Locate the cell with the specified text and output its (X, Y) center coordinate. 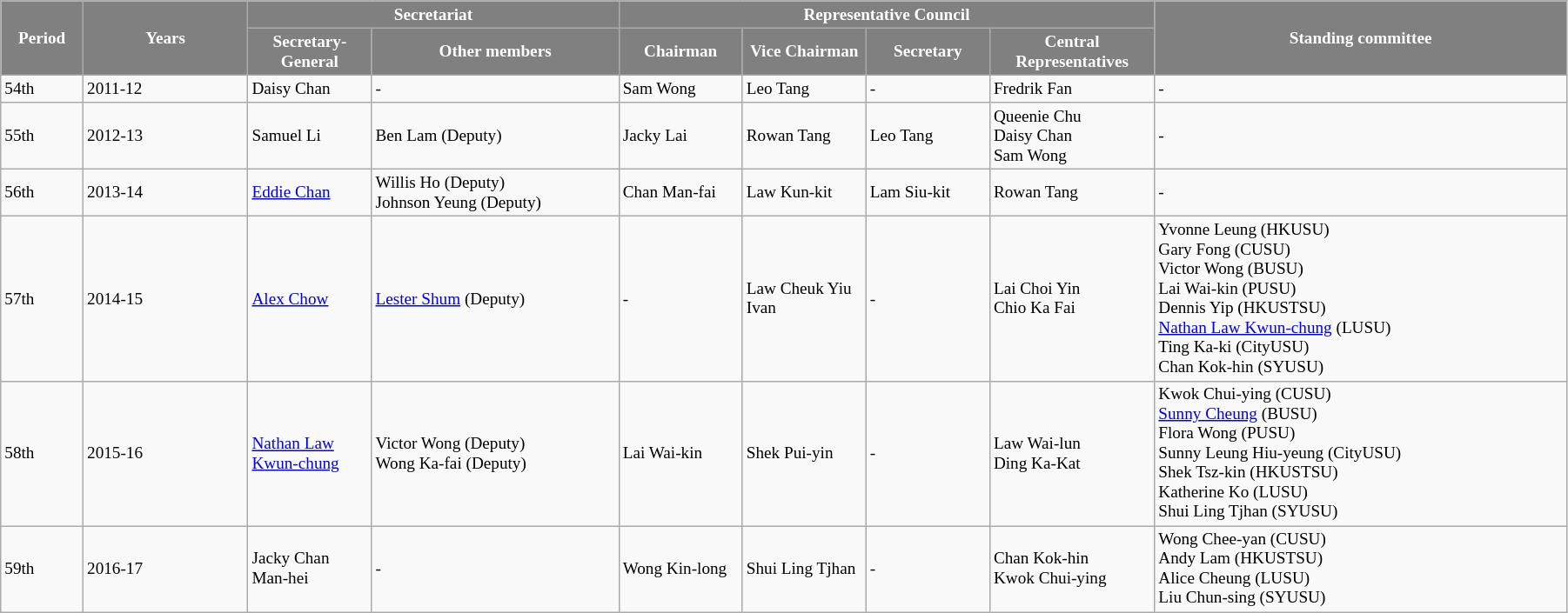
Years (165, 38)
Wong Chee-yan (CUSU)Andy Lam (HKUSTSU)Alice Cheung (LUSU)Liu Chun-sing (SYUSU) (1361, 569)
2012-13 (165, 136)
55th (42, 136)
Secretary-General (310, 51)
Chan Man-fai (680, 193)
2016-17 (165, 569)
Alex Chow (310, 299)
Nathan Law Kwun-chung (310, 454)
57th (42, 299)
Law Cheuk Yiu Ivan (804, 299)
Law Kun-kit (804, 193)
Jacky Chan Man-hei (310, 569)
Eddie Chan (310, 193)
Victor Wong (Deputy)Wong Ka-fai (Deputy) (495, 454)
54th (42, 89)
Secretary (928, 51)
Willis Ho (Deputy)Johnson Yeung (Deputy) (495, 193)
Chairman (680, 51)
Daisy Chan (310, 89)
Queenie ChuDaisy ChanSam Wong (1072, 136)
Law Wai-lunDing Ka-Kat (1072, 454)
Shui Ling Tjhan (804, 569)
Representative Council (887, 15)
Lam Siu-kit (928, 193)
2013-14 (165, 193)
Period (42, 38)
Other members (495, 51)
Samuel Li (310, 136)
Shek Pui-yin (804, 454)
Chan Kok-hinKwok Chui-ying (1072, 569)
Sam Wong (680, 89)
Lai Wai-kin (680, 454)
2014-15 (165, 299)
Lester Shum (Deputy) (495, 299)
Ben Lam (Deputy) (495, 136)
59th (42, 569)
Secretariat (433, 15)
Fredrik Fan (1072, 89)
Jacky Lai (680, 136)
Wong Kin-long (680, 569)
58th (42, 454)
Vice Chairman (804, 51)
56th (42, 193)
Lai Choi YinChio Ka Fai (1072, 299)
2015-16 (165, 454)
Central Representatives (1072, 51)
2011-12 (165, 89)
Standing committee (1361, 38)
